Extract the (X, Y) coordinate from the center of the cell holding the provided text.  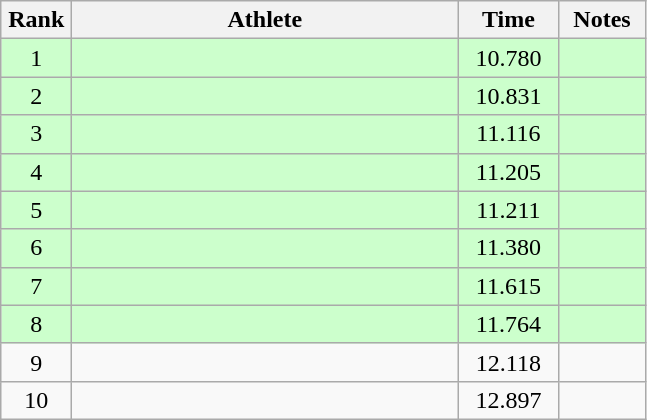
10.831 (508, 96)
11.211 (508, 210)
10.780 (508, 58)
Rank (36, 20)
1 (36, 58)
11.205 (508, 172)
3 (36, 134)
4 (36, 172)
12.118 (508, 362)
2 (36, 96)
7 (36, 286)
10 (36, 400)
11.380 (508, 248)
Athlete (265, 20)
11.116 (508, 134)
5 (36, 210)
11.615 (508, 286)
8 (36, 324)
11.764 (508, 324)
Notes (602, 20)
6 (36, 248)
Time (508, 20)
12.897 (508, 400)
9 (36, 362)
